From the cell containing the given text, extract its center point as [x, y] coordinate. 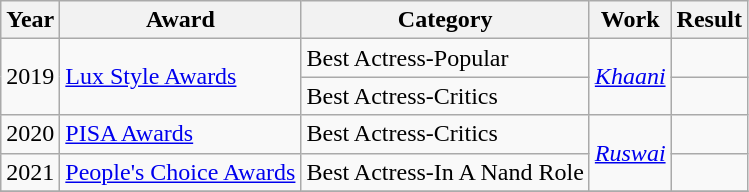
2019 [30, 77]
Ruswai [630, 153]
Category [445, 20]
Work [630, 20]
2020 [30, 134]
Lux Style Awards [180, 77]
Award [180, 20]
Best Actress-Popular [445, 58]
2021 [30, 172]
Best Actress-In A Nand Role [445, 172]
Khaani [630, 77]
Year [30, 20]
People's Choice Awards [180, 172]
Result [709, 20]
PISA Awards [180, 134]
